Capture the cell that displays the provided text and extract its (x, y) central coordinate. 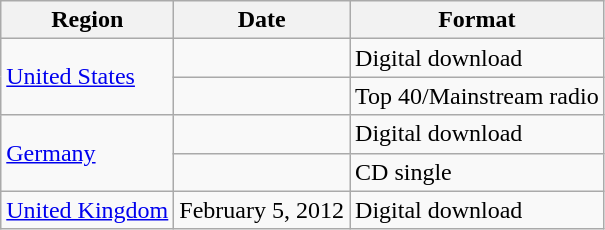
United States (88, 77)
Format (478, 20)
United Kingdom (88, 210)
February 5, 2012 (262, 210)
CD single (478, 172)
Date (262, 20)
Top 40/Mainstream radio (478, 96)
Region (88, 20)
Germany (88, 153)
